Search for the cell housing the specified text and yield its [X, Y] center coordinate. 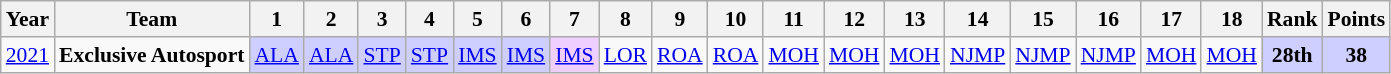
Rank [1292, 19]
Points [1357, 19]
4 [430, 19]
12 [854, 19]
18 [1232, 19]
LOR [626, 55]
8 [626, 19]
16 [1108, 19]
Exclusive Autosport [152, 55]
28th [1292, 55]
3 [382, 19]
5 [478, 19]
10 [736, 19]
13 [914, 19]
14 [978, 19]
Team [152, 19]
2 [331, 19]
11 [794, 19]
6 [526, 19]
7 [574, 19]
15 [1042, 19]
Year [28, 19]
38 [1357, 55]
17 [1172, 19]
2021 [28, 55]
1 [276, 19]
9 [680, 19]
